Find where the given text appears and provide that cell's center as (x, y) coordinate. 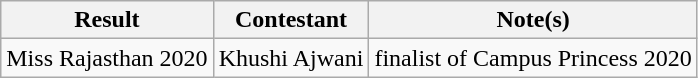
Khushi Ajwani (291, 58)
Contestant (291, 20)
Miss Rajasthan 2020 (107, 58)
Note(s) (533, 20)
finalist of Campus Princess 2020 (533, 58)
Result (107, 20)
